Output the [X, Y] coordinate of the center of the cell containing the given text.  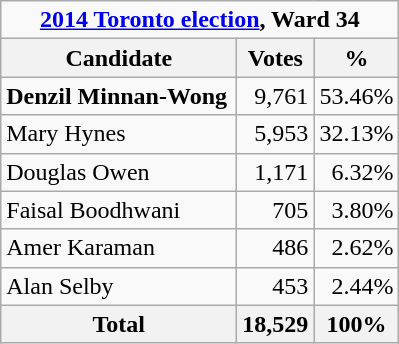
2.62% [356, 248]
% [356, 58]
705 [276, 210]
Alan Selby [119, 286]
Faisal Boodhwani [119, 210]
18,529 [276, 324]
486 [276, 248]
Amer Karaman [119, 248]
32.13% [356, 134]
Douglas Owen [119, 172]
2014 Toronto election, Ward 34 [200, 20]
453 [276, 286]
9,761 [276, 96]
Mary Hynes [119, 134]
100% [356, 324]
53.46% [356, 96]
2.44% [356, 286]
6.32% [356, 172]
Denzil Minnan-Wong [119, 96]
3.80% [356, 210]
5,953 [276, 134]
Votes [276, 58]
Candidate [119, 58]
1,171 [276, 172]
Total [119, 324]
